Output the (x, y) coordinate of the center of the cell containing the given text.  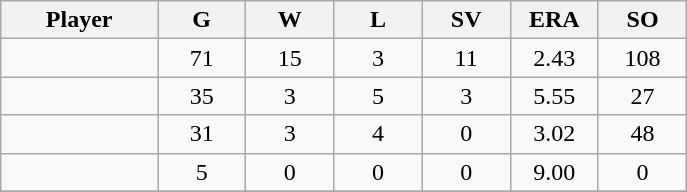
35 (202, 96)
11 (466, 58)
5.55 (554, 96)
9.00 (554, 172)
SO (642, 20)
4 (378, 134)
71 (202, 58)
48 (642, 134)
27 (642, 96)
G (202, 20)
W (290, 20)
L (378, 20)
2.43 (554, 58)
Player (80, 20)
15 (290, 58)
108 (642, 58)
3.02 (554, 134)
31 (202, 134)
ERA (554, 20)
SV (466, 20)
